Locate the cell with the specified text and output its (x, y) center coordinate. 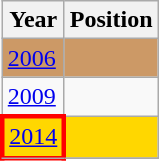
2014 (33, 136)
2009 (33, 97)
Year (33, 20)
2006 (33, 58)
Position (111, 20)
